Find where the given text appears and provide that cell's center as (X, Y) coordinate. 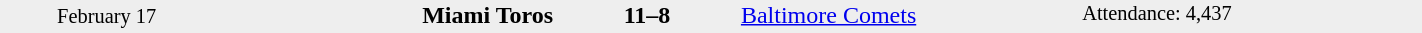
February 17 (106, 16)
Miami Toros (384, 15)
Baltimore Comets (910, 15)
Attendance: 4,437 (1252, 16)
11–8 (648, 15)
